Return [x, y] of the center of cell containing provided text 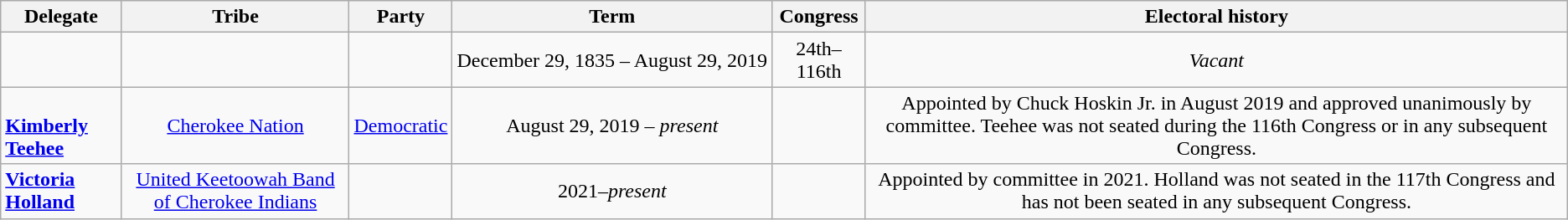
2021–present [612, 191]
Kimberly Teehee [61, 125]
August 29, 2019 – present [612, 125]
Term [612, 17]
Victoria Holland [61, 191]
Delegate [61, 17]
Cherokee Nation [235, 125]
December 29, 1835 – August 29, 2019 [612, 60]
Party [400, 17]
United Keetoowah Band of Cherokee Indians [235, 191]
24th–116th [819, 60]
Electoral history [1216, 17]
Democratic [400, 125]
Appointed by committee in 2021. Holland was not seated in the 117th Congress and has not been seated in any subsequent Congress. [1216, 191]
Tribe [235, 17]
Congress [819, 17]
Vacant [1216, 60]
